Identify which cell holds the provided text, then report its (x, y) central coordinate. 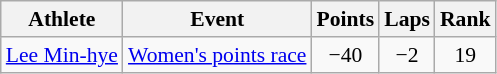
−40 (346, 55)
Points (346, 19)
Event (218, 19)
−2 (407, 55)
Rank (466, 19)
19 (466, 55)
Lee Min-hye (62, 55)
Athlete (62, 19)
Laps (407, 19)
Women's points race (218, 55)
